Scan for the cell matching the given text and deliver its (x, y) coordinate at center. 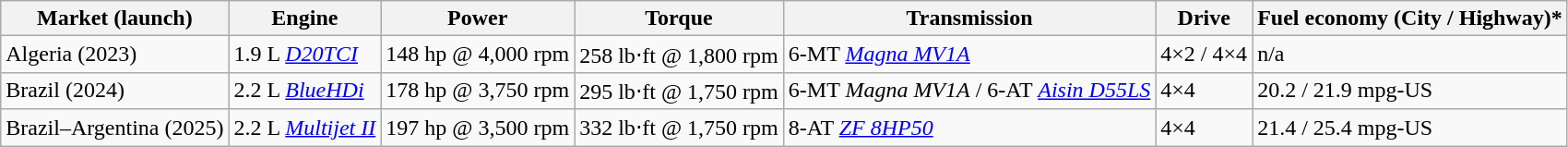
258 lb⋅ft @ 1,800 rpm (679, 55)
20.2 / 21.9 mpg-US (1410, 91)
178 hp @ 3,750 rpm (478, 91)
148 hp @ 4,000 rpm (478, 55)
Torque (679, 18)
295 lb⋅ft @ 1,750 rpm (679, 91)
Algeria (2023) (114, 55)
2.2 L BlueHDi (304, 91)
n/a (1410, 55)
2.2 L Multijet II (304, 128)
197 hp @ 3,500 rpm (478, 128)
Drive (1205, 18)
Transmission (969, 18)
332 lb⋅ft @ 1,750 rpm (679, 128)
Engine (304, 18)
6-MT Magna MV1A (969, 55)
Power (478, 18)
21.4 / 25.4 mpg-US (1410, 128)
Brazil (2024) (114, 91)
4×2 / 4×4 (1205, 55)
1.9 L D20TCI (304, 55)
6-MT Magna MV1A / 6-AT Aisin D55LS (969, 91)
8-AT ZF 8HP50 (969, 128)
Market (launch) (114, 18)
Fuel economy (City / Highway)* (1410, 18)
Brazil–Argentina (2025) (114, 128)
